Return the (x, y) coordinate for the center point of the cell that contains the specified text.  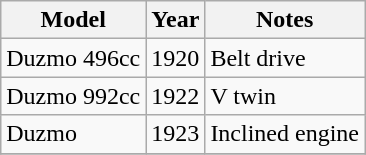
Duzmo (74, 134)
1920 (176, 58)
1923 (176, 134)
Duzmo 992cc (74, 96)
Duzmo 496cc (74, 58)
Model (74, 20)
Inclined engine (285, 134)
Notes (285, 20)
Belt drive (285, 58)
1922 (176, 96)
Year (176, 20)
V twin (285, 96)
